Extract the [x, y] coordinate from the center of the cell holding the provided text.  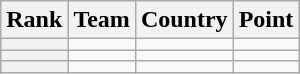
Team [102, 20]
Country [184, 20]
Rank [34, 20]
Point [266, 20]
